Locate the cell with the specified text and output its [x, y] center coordinate. 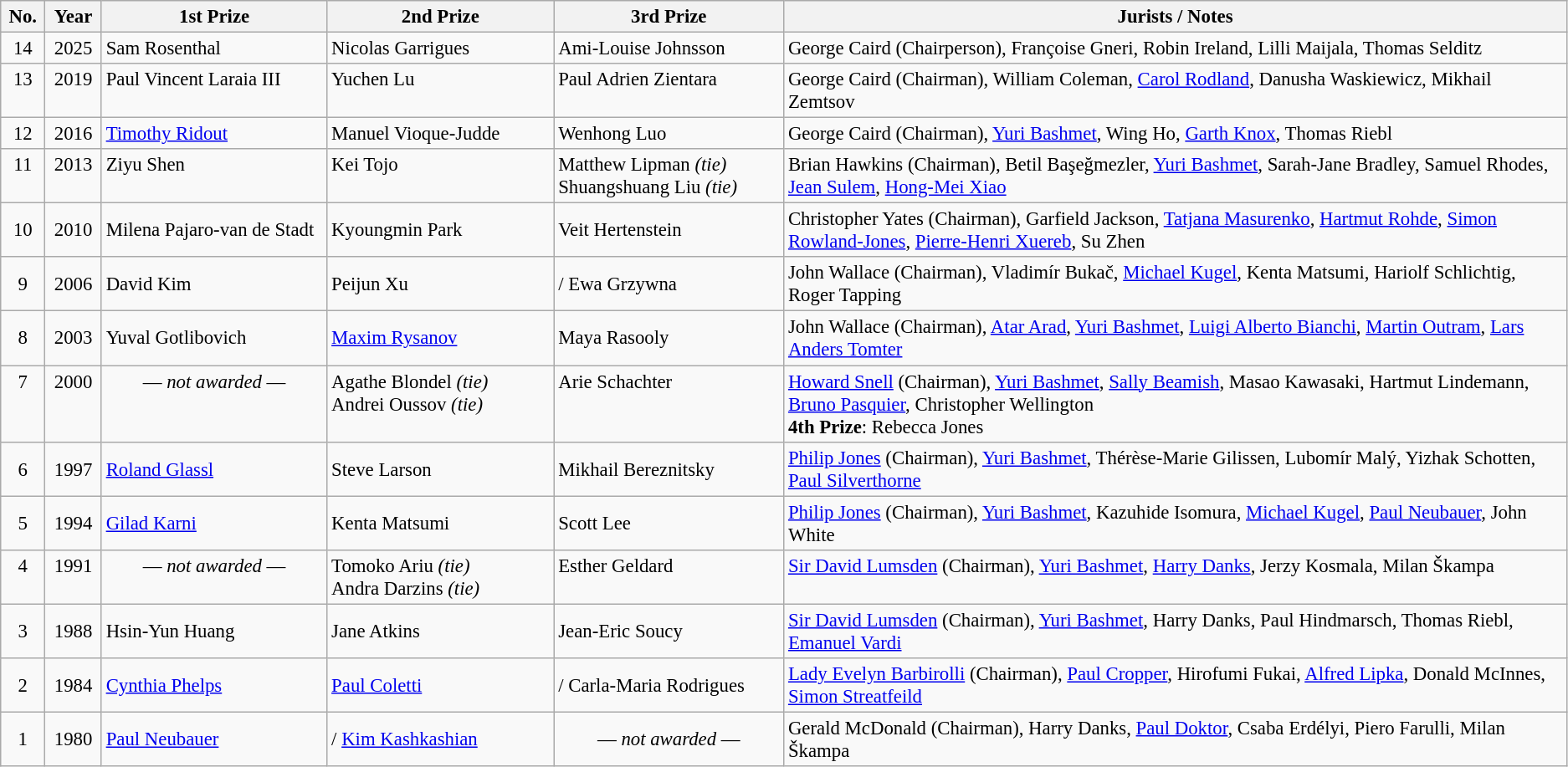
Matthew Lipman (tie) Shuangshuang Liu (tie) [669, 176]
1991 [74, 577]
Paul Vincent Laraia III [214, 90]
2013 [74, 176]
3rd Prize [669, 17]
1997 [74, 468]
Esther Geldard [669, 577]
Gerald McDonald (Chairman), Harry Danks, Paul Doktor, Csaba Erdélyi, Piero Farulli, Milan Škampa [1176, 739]
11 [23, 176]
3 [23, 631]
2025 [74, 49]
Paul Adrien Zientara [669, 90]
John Wallace (Chairman), Vladimír Bukač, Michael Kugel, Kenta Matsumi, Hariolf Schlichtig, Roger Tapping [1176, 284]
Manuel Vioque-Judde [440, 134]
Kyoungmin Park [440, 231]
Brian Hawkins (Chairman), Betil Başeğmezler, Yuri Bashmet, Sarah-Jane Bradley, Samuel Rhodes, Jean Sulem, Hong-Mei Xiao [1176, 176]
Sir David Lumsden (Chairman), Yuri Bashmet, Harry Danks, Jerzy Kosmala, Milan Škampa [1176, 577]
Mikhail Bereznitsky [669, 468]
Jurists / Notes [1176, 17]
1988 [74, 631]
2006 [74, 284]
2016 [74, 134]
2nd Prize [440, 17]
5 [23, 524]
Kenta Matsumi [440, 524]
1994 [74, 524]
1st Prize [214, 17]
Timothy Ridout [214, 134]
Nicolas Garrigues [440, 49]
No. [23, 17]
Ziyu Shen [214, 176]
Lady Evelyn Barbirolli (Chairman), Paul Cropper, Hirofumi Fukai, Alfred Lipka, Donald McInnes, Simon Streatfeild [1176, 686]
10 [23, 231]
Veit Hertenstein [669, 231]
Philip Jones (Chairman), Yuri Bashmet, Thérèse-Marie Gilissen, Lubomír Malý, Yizhak Schotten, Paul Silverthorne [1176, 468]
Kei Tojo [440, 176]
Sir David Lumsden (Chairman), Yuri Bashmet, Harry Danks, Paul Hindmarsch, Thomas Riebl, Emanuel Vardi [1176, 631]
13 [23, 90]
14 [23, 49]
Paul Neubauer [214, 739]
8 [23, 338]
Cynthia Phelps [214, 686]
Peijun Xu [440, 284]
12 [23, 134]
Agathe Blondel (tie) Andrei Oussov (tie) [440, 404]
John Wallace (Chairman), Atar Arad, Yuri Bashmet, Luigi Alberto Bianchi, Martin Outram, Lars Anders Tomter [1176, 338]
1 [23, 739]
/ Kim Kashkashian [440, 739]
/ Ewa Grzywna [669, 284]
2 [23, 686]
George Caird (Chairman), Yuri Bashmet, Wing Ho, Garth Knox, Thomas Riebl [1176, 134]
/ Carla-Maria Rodrigues [669, 686]
Paul Coletti [440, 686]
7 [23, 404]
Tomoko Ariu (tie) Andra Darzins (tie) [440, 577]
Steve Larson [440, 468]
Philip Jones (Chairman), Yuri Bashmet, Kazuhide Isomura, Michael Kugel, Paul Neubauer, John White [1176, 524]
Scott Lee [669, 524]
2019 [74, 90]
George Caird (Chairman), William Coleman, Carol Rodland, Danusha Waskiewicz, Mikhail Zemtsov [1176, 90]
George Caird (Chairperson), Françoise Gneri, Robin Ireland, Lilli Maijala, Thomas Selditz [1176, 49]
Maxim Rysanov [440, 338]
Arie Schachter [669, 404]
Yuchen Lu [440, 90]
Wenhong Luo [669, 134]
Hsin-Yun Huang [214, 631]
Yuval Gotlibovich [214, 338]
9 [23, 284]
Sam Rosenthal [214, 49]
Christopher Yates (Chairman), Garfield Jackson, Tatjana Masurenko, Hartmut Rohde, Simon Rowland-Jones, Pierre-Henri Xuereb, Su Zhen [1176, 231]
Year [74, 17]
Jane Atkins [440, 631]
2003 [74, 338]
Maya Rasooly [669, 338]
Jean-Eric Soucy [669, 631]
2000 [74, 404]
Roland Glassl [214, 468]
6 [23, 468]
2010 [74, 231]
4 [23, 577]
David Kim [214, 284]
1984 [74, 686]
Gilad Karni [214, 524]
Ami-Louise Johnsson [669, 49]
Milena Pajaro-van de Stadt [214, 231]
1980 [74, 739]
